Find where the given text appears and provide that cell's center as [x, y] coordinate. 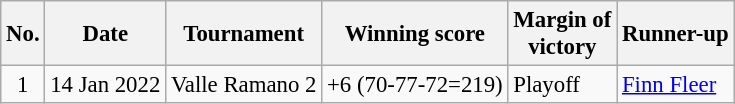
14 Jan 2022 [106, 85]
Date [106, 34]
No. [23, 34]
Tournament [244, 34]
Valle Ramano 2 [244, 85]
Winning score [415, 34]
+6 (70-77-72=219) [415, 85]
Runner-up [676, 34]
Finn Fleer [676, 85]
Margin ofvictory [562, 34]
1 [23, 85]
Playoff [562, 85]
